Provide the (x, y) coordinate of the cell's center where the given text is located.  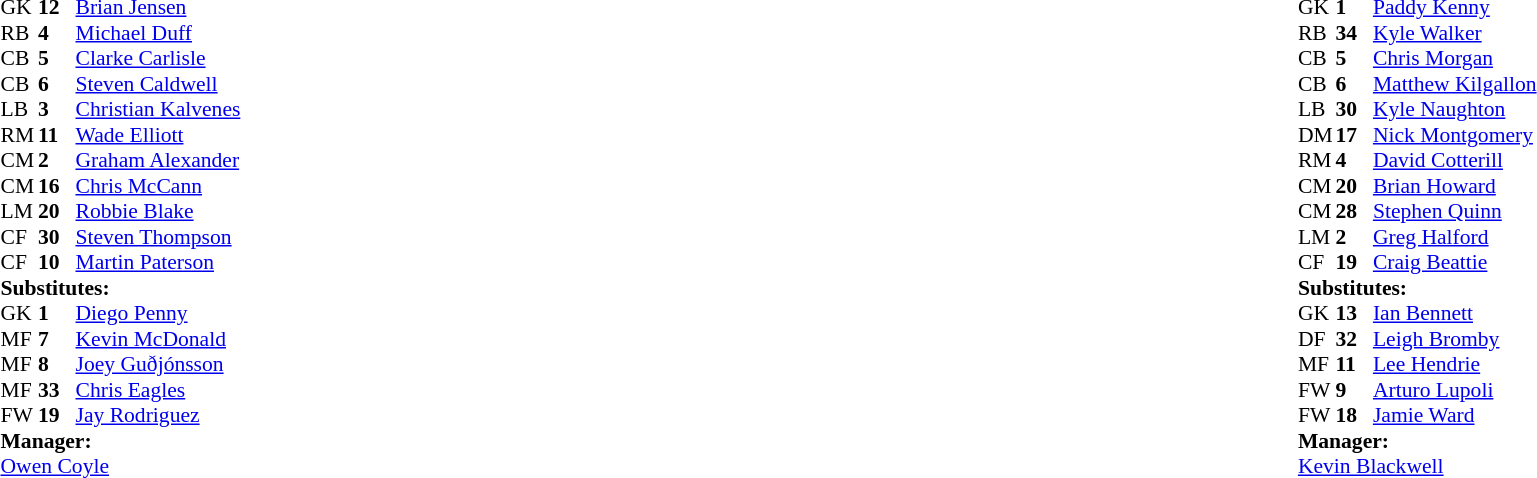
Diego Penny (158, 313)
33 (57, 390)
Michael Duff (158, 33)
Lee Hendrie (1455, 365)
Steven Caldwell (158, 84)
Matthew Kilgallon (1455, 84)
Christian Kalvenes (158, 109)
Graham Alexander (158, 161)
32 (1354, 339)
Leigh Bromby (1455, 339)
Kevin McDonald (158, 339)
8 (57, 365)
Arturo Lupoli (1455, 390)
Jay Rodriguez (158, 415)
Martin Paterson (158, 263)
Brian Howard (1455, 186)
Robbie Blake (158, 211)
17 (1354, 135)
Chris Eagles (158, 390)
34 (1354, 33)
Chris McCann (158, 186)
7 (57, 339)
David Cotterill (1455, 161)
13 (1354, 313)
Kyle Walker (1455, 33)
1 (57, 313)
Steven Thompson (158, 237)
Nick Montgomery (1455, 135)
18 (1354, 415)
Jamie Ward (1455, 415)
Joey Guðjónsson (158, 365)
16 (57, 186)
DF (1317, 339)
10 (57, 263)
Chris Morgan (1455, 59)
Wade Elliott (158, 135)
3 (57, 109)
28 (1354, 211)
DM (1317, 135)
Clarke Carlisle (158, 59)
9 (1354, 390)
Stephen Quinn (1455, 211)
Greg Halford (1455, 237)
Kyle Naughton (1455, 109)
Craig Beattie (1455, 263)
Ian Bennett (1455, 313)
